Provide the [x, y] coordinate of the cell's center where the given text is located.  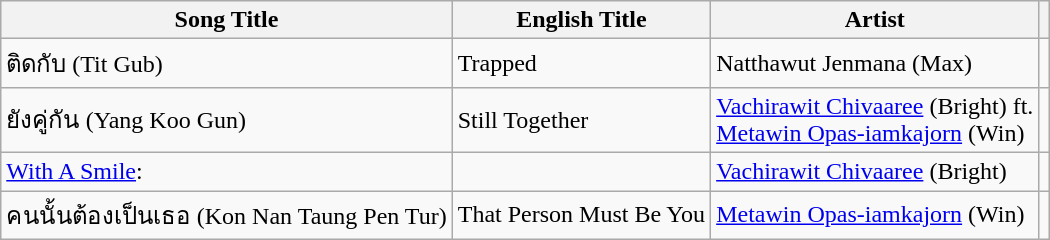
Metawin Opas-iamkajorn (Win) [875, 214]
คนนั้นต้องเป็นเธอ (Kon Nan Taung Pen Tur) [226, 214]
Still Together [581, 120]
With A Smile: [226, 171]
Trapped [581, 64]
Song Title [226, 20]
Vachirawit Chivaaree (Bright) ft.Metawin Opas-iamkajorn (Win) [875, 120]
Natthawut Jenmana (Max) [875, 64]
Artist [875, 20]
English Title [581, 20]
ติดกับ (Tit Gub) [226, 64]
ยังคู่กัน (Yang Koo Gun) [226, 120]
That Person Must Be You [581, 214]
Vachirawit Chivaaree (Bright) [875, 171]
